Output the [x, y] coordinate of the center of the cell containing the given text.  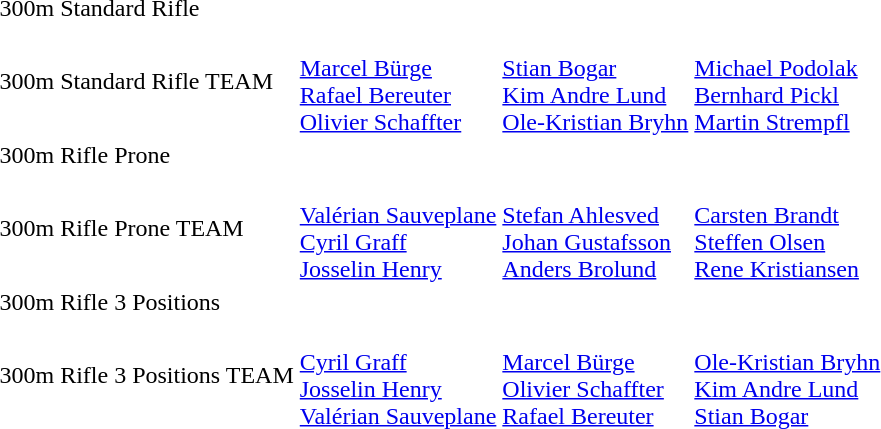
Stian BogarKim Andre LundOle-Kristian Bryhn [596, 82]
Valérian SauveplaneCyril GraffJosselin Henry [398, 228]
Stefan AhlesvedJohan GustafssonAnders Brolund [596, 228]
Marcel BürgeRafael BereuterOlivier Schaffter [398, 82]
